Extract the [x, y] coordinate from the center of the cell holding the provided text.  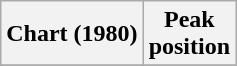
Chart (1980) [72, 34]
Peakposition [189, 34]
